Capture the cell that displays the provided text and extract its [x, y] central coordinate. 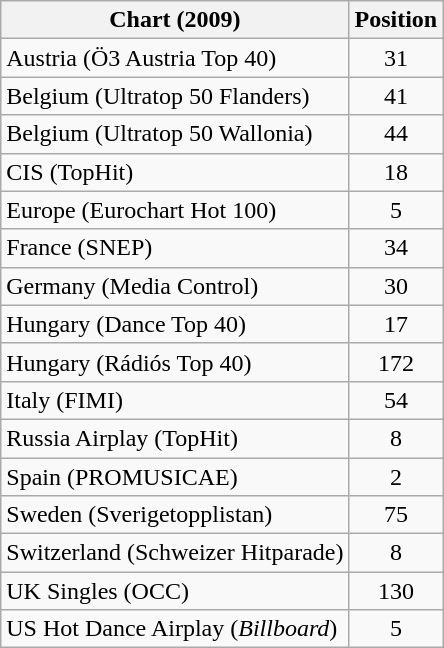
30 [396, 286]
31 [396, 58]
Europe (Eurochart Hot 100) [175, 210]
41 [396, 96]
France (SNEP) [175, 248]
Hungary (Rádiós Top 40) [175, 362]
Position [396, 20]
Germany (Media Control) [175, 286]
Sweden (Sverigetopplistan) [175, 515]
Hungary (Dance Top 40) [175, 324]
75 [396, 515]
UK Singles (OCC) [175, 591]
Belgium (Ultratop 50 Wallonia) [175, 134]
Spain (PROMUSICAE) [175, 477]
Austria (Ö3 Austria Top 40) [175, 58]
34 [396, 248]
Russia Airplay (TopHit) [175, 438]
Switzerland (Schweizer Hitparade) [175, 553]
172 [396, 362]
Italy (FIMI) [175, 400]
Belgium (Ultratop 50 Flanders) [175, 96]
2 [396, 477]
130 [396, 591]
US Hot Dance Airplay (Billboard) [175, 629]
54 [396, 400]
Chart (2009) [175, 20]
44 [396, 134]
CIS (TopHit) [175, 172]
18 [396, 172]
17 [396, 324]
